For the text-containing cell, return its midpoint in [X, Y] coordinate format. 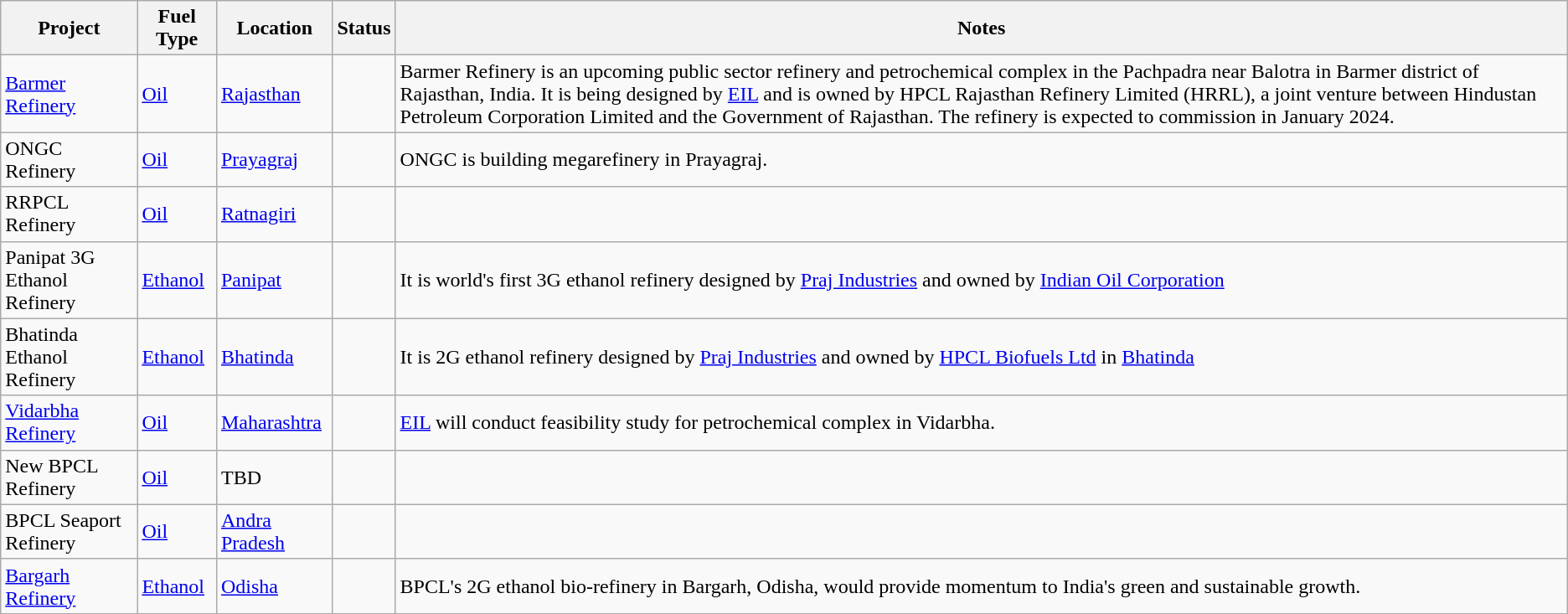
ONGC Refinery [69, 159]
TBD [274, 477]
Ratnagiri [274, 214]
It is 2G ethanol refinery designed by Praj Industries and owned by HPCL Biofuels Ltd in Bhatinda [982, 357]
Odisha [274, 586]
Panipat [274, 280]
BPCL's 2G ethanol bio-refinery in Bargarh, Odisha, would provide momentum to India's green and sustainable growth. [982, 586]
EIL will conduct feasibility study for petrochemical complex in Vidarbha. [982, 422]
It is world's first 3G ethanol refinery designed by Praj Industries and owned by Indian Oil Corporation [982, 280]
Bargarh Refinery [69, 586]
Project [69, 28]
Notes [982, 28]
Rajasthan [274, 94]
Andra Pradesh [274, 531]
New BPCL Refinery [69, 477]
RRPCL Refinery [69, 214]
Prayagraj [274, 159]
Fuel Type [178, 28]
Panipat 3G Ethanol Refinery [69, 280]
Barmer Refinery [69, 94]
Location [274, 28]
Bhatinda Ethanol Refinery [69, 357]
Maharashtra [274, 422]
BPCL Seaport Refinery [69, 531]
Bhatinda [274, 357]
Status [364, 28]
ONGC is building megarefinery in Prayagraj. [982, 159]
Vidarbha Refinery [69, 422]
